Return (x, y) of the center of cell containing provided text 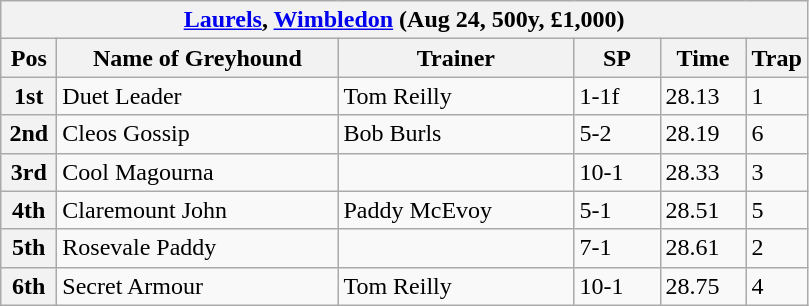
Rosevale Paddy (198, 248)
3 (776, 172)
28.13 (703, 96)
1 (776, 96)
6th (29, 286)
2nd (29, 134)
28.19 (703, 134)
4 (776, 286)
4th (29, 210)
Trap (776, 58)
28.75 (703, 286)
3rd (29, 172)
SP (617, 58)
5th (29, 248)
5 (776, 210)
28.61 (703, 248)
Trainer (456, 58)
7-1 (617, 248)
Pos (29, 58)
5-1 (617, 210)
Secret Armour (198, 286)
6 (776, 134)
28.33 (703, 172)
1st (29, 96)
Laurels, Wimbledon (Aug 24, 500y, £1,000) (404, 20)
Bob Burls (456, 134)
Cool Magourna (198, 172)
Name of Greyhound (198, 58)
Time (703, 58)
Duet Leader (198, 96)
Cleos Gossip (198, 134)
1-1f (617, 96)
2 (776, 248)
Paddy McEvoy (456, 210)
5-2 (617, 134)
28.51 (703, 210)
Claremount John (198, 210)
